Determine the (X, Y) coordinate at the center of the cell enclosing the given text.  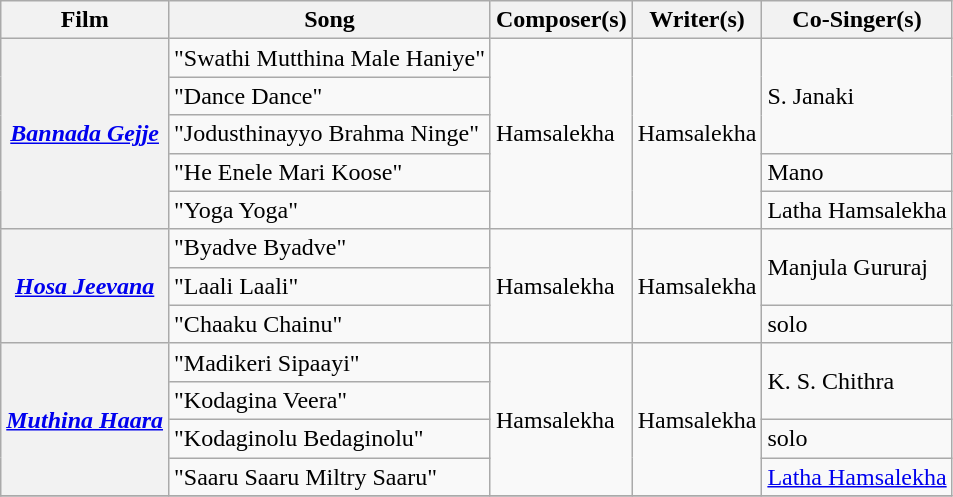
Hosa Jeevana (85, 286)
"Kodaginolu Bedaginolu" (330, 438)
Co-Singer(s) (857, 20)
K. S. Chithra (857, 381)
"Chaaku Chainu" (330, 324)
"Jodusthinayyo Brahma Ninge" (330, 134)
"Yoga Yoga" (330, 210)
"Madikeri Sipaayi" (330, 362)
"Byadve Byadve" (330, 248)
"Swathi Mutthina Male Haniye" (330, 58)
"Laali Laali" (330, 286)
Composer(s) (561, 20)
"Saaru Saaru Miltry Saaru" (330, 477)
Manjula Gururaj (857, 267)
S. Janaki (857, 96)
Mano (857, 172)
Writer(s) (697, 20)
"Kodagina Veera" (330, 400)
Muthina Haara (85, 419)
Song (330, 20)
"He Enele Mari Koose" (330, 172)
Film (85, 20)
"Dance Dance" (330, 96)
Bannada Gejje (85, 134)
